Locate the cell with the specified text and output its (X, Y) center coordinate. 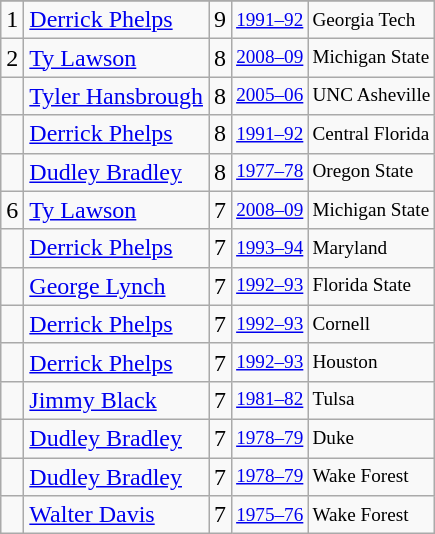
Tulsa (372, 400)
1981–82 (270, 400)
Houston (372, 362)
Walter Davis (116, 515)
George Lynch (116, 286)
1993–94 (270, 248)
Jimmy Black (116, 400)
Maryland (372, 248)
UNC Asheville (372, 96)
Tyler Hansbrough (116, 96)
Cornell (372, 324)
Central Florida (372, 134)
2005–06 (270, 96)
2 (12, 58)
1 (12, 20)
1975–76 (270, 515)
6 (12, 210)
Duke (372, 438)
9 (220, 20)
1977–78 (270, 172)
Florida State (372, 286)
Oregon State (372, 172)
Georgia Tech (372, 20)
